Output the [x, y] coordinate of the center of the cell containing the given text.  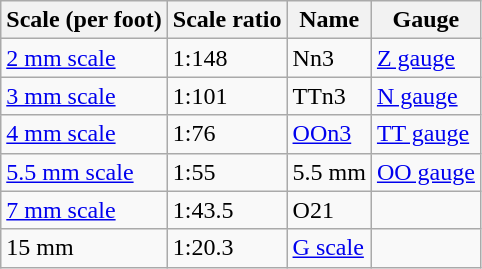
4 mm scale [84, 134]
TT gauge [426, 134]
OOn3 [329, 134]
1:55 [227, 172]
G scale [329, 248]
N gauge [426, 96]
7 mm scale [84, 210]
Scale (per foot) [84, 20]
1:20.3 [227, 248]
15 mm [84, 248]
O21 [329, 210]
1:43.5 [227, 210]
Name [329, 20]
Scale ratio [227, 20]
5.5 mm [329, 172]
TTn3 [329, 96]
1:101 [227, 96]
1:148 [227, 58]
5.5 mm scale [84, 172]
1:76 [227, 134]
OO gauge [426, 172]
3 mm scale [84, 96]
2 mm scale [84, 58]
Nn3 [329, 58]
Gauge [426, 20]
Z gauge [426, 58]
